Extract the [X, Y] coordinate from the center of the cell holding the provided text.  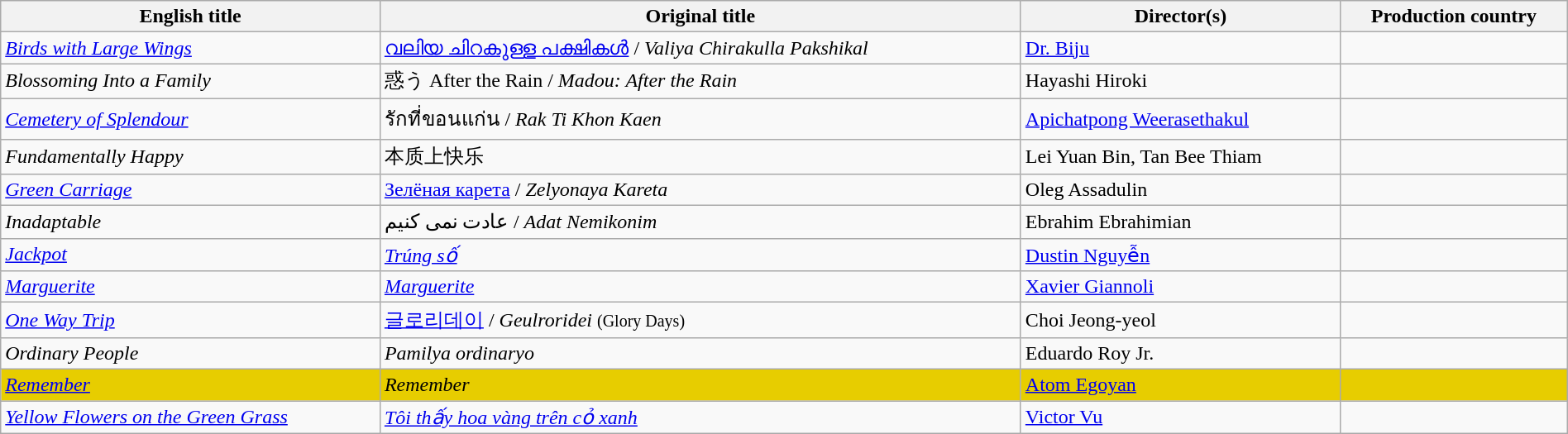
Fundamentally Happy [190, 157]
Oleg Assadulin [1180, 190]
Dustin Nguyễn [1180, 255]
Cemetery of Splendour [190, 119]
รักที่ขอนแก่น / Rak Ti Khon Kaen [700, 119]
Xavier Giannoli [1180, 287]
Tôi thấy hoa vàng trên cỏ xanh [700, 417]
Jackpot [190, 255]
Ordinary People [190, 353]
惑う After the Rain / Madou: After the Rain [700, 81]
Eduardo Roy Jr. [1180, 353]
വലിയ ചിറകുള്ള പക്ഷികൾ / Valiya Chirakulla Pakshikal [700, 48]
Lei Yuan Bin, Tan Bee Thiam [1180, 157]
Production country [1454, 17]
Dr. Biju [1180, 48]
Ebrahim Ebrahimian [1180, 222]
Choi Jeong-yeol [1180, 321]
Зелёная карета / Zelyonaya Kareta [700, 190]
Inadaptable [190, 222]
Trúng số [700, 255]
Blossoming Into a Family [190, 81]
Victor Vu [1180, 417]
Pamilya ordinaryo [700, 353]
Yellow Flowers on the Green Grass [190, 417]
Original title [700, 17]
本质上快乐 [700, 157]
Hayashi Hiroki [1180, 81]
Birds with Large Wings [190, 48]
Atom Egoyan [1180, 384]
Apichatpong Weerasethakul [1180, 119]
Director(s) [1180, 17]
글로리데이 / Geulroridei (Glory Days) [700, 321]
English title [190, 17]
One Way Trip [190, 321]
Green Carriage [190, 190]
عادت نمی کنیم / Adat Nemikonim [700, 222]
